Search for the cell housing the specified text and yield its [X, Y] center coordinate. 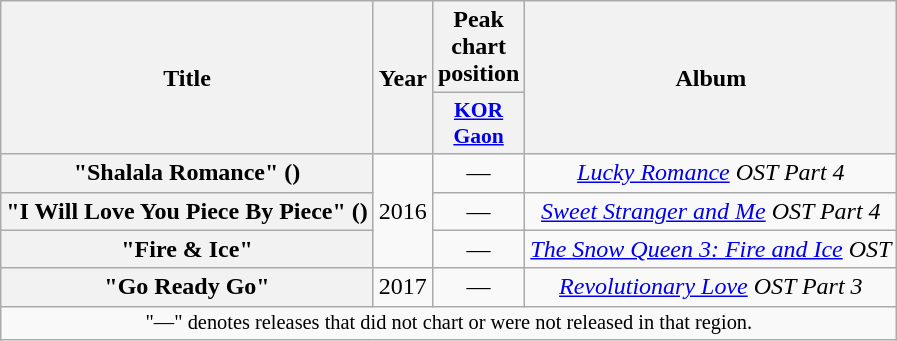
Peak chart position [478, 47]
Album [711, 78]
"Shalala Romance" () [188, 173]
2016 [402, 211]
KORGaon [478, 124]
"I Will Love You Piece By Piece" () [188, 211]
Year [402, 78]
Title [188, 78]
"Go Ready Go" [188, 287]
Revolutionary Love OST Part 3 [711, 287]
Sweet Stranger and Me OST Part 4 [711, 211]
The Snow Queen 3: Fire and Ice OST [711, 249]
Lucky Romance OST Part 4 [711, 173]
"—" denotes releases that did not chart or were not released in that region. [449, 323]
"Fire & Ice" [188, 249]
2017 [402, 287]
